Return [X, Y] of the center of cell containing provided text 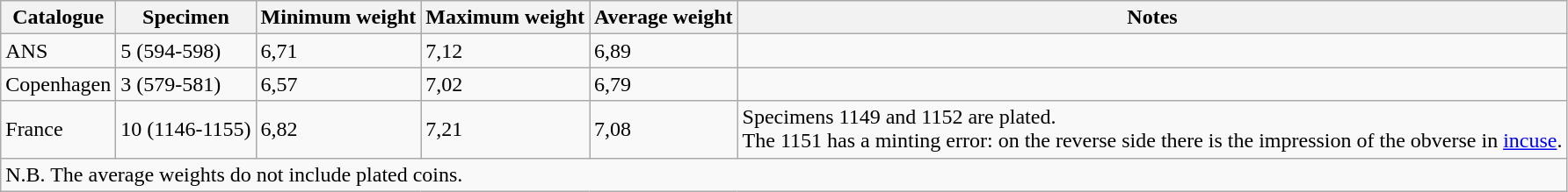
Notes [1152, 18]
Copenhagen [58, 84]
France [58, 130]
Average weight [663, 18]
7,21 [505, 130]
7,12 [505, 51]
6,57 [338, 84]
6,79 [663, 84]
7,08 [663, 130]
6,89 [663, 51]
6,82 [338, 130]
10 (1146-1155) [186, 130]
3 (579-581) [186, 84]
6,71 [338, 51]
ANS [58, 51]
7,02 [505, 84]
Specimens 1149 and 1152 are plated.The 1151 has a minting error: on the reverse side there is the impression of the obverse in incuse. [1152, 130]
N.B. The average weights do not include plated coins. [784, 174]
Catalogue [58, 18]
5 (594-598) [186, 51]
Specimen [186, 18]
Minimum weight [338, 18]
Maximum weight [505, 18]
